Detect which cell encompasses the target text, then output its (X, Y) center coordinate. 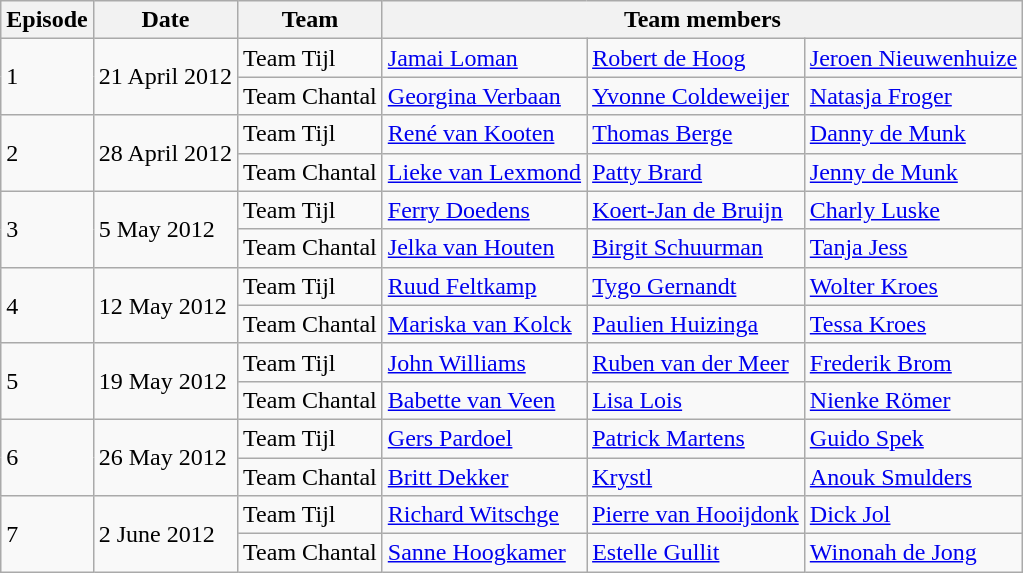
Charly Luske (913, 210)
Mariska van Kolck (484, 324)
Ruben van der Meer (696, 362)
Dick Jol (913, 515)
Birgit Schuurman (696, 248)
Britt Dekker (484, 477)
Yvonne Coldeweijer (696, 96)
Lisa Lois (696, 400)
Frederik Brom (913, 362)
Jelka van Houten (484, 248)
12 May 2012 (165, 305)
Pierre van Hooijdonk (696, 515)
4 (47, 305)
6 (47, 457)
Natasja Froger (913, 96)
5 May 2012 (165, 229)
Winonah de Jong (913, 553)
2 June 2012 (165, 534)
Jeroen Nieuwenhuize (913, 58)
Gers Pardoel (484, 438)
7 (47, 534)
Thomas Berge (696, 134)
Patrick Martens (696, 438)
Episode (47, 20)
Guido Spek (913, 438)
Date (165, 20)
21 April 2012 (165, 77)
John Williams (484, 362)
Georgina Verbaan (484, 96)
Anouk Smulders (913, 477)
Tanja Jess (913, 248)
Patty Brard (696, 172)
Team members (702, 20)
Koert-Jan de Bruijn (696, 210)
Ruud Feltkamp (484, 286)
Jamai Loman (484, 58)
Danny de Munk (913, 134)
Krystl (696, 477)
Nienke Römer (913, 400)
Lieke van Lexmond (484, 172)
Ferry Doedens (484, 210)
Wolter Kroes (913, 286)
Tygo Gernandt (696, 286)
Robert de Hoog (696, 58)
19 May 2012 (165, 381)
5 (47, 381)
Team (310, 20)
Sanne Hoogkamer (484, 553)
1 (47, 77)
René van Kooten (484, 134)
Jenny de Munk (913, 172)
Estelle Gullit (696, 553)
2 (47, 153)
28 April 2012 (165, 153)
Paulien Huizinga (696, 324)
Tessa Kroes (913, 324)
26 May 2012 (165, 457)
3 (47, 229)
Richard Witschge (484, 515)
Babette van Veen (484, 400)
